Capture the cell that displays the provided text and extract its [x, y] central coordinate. 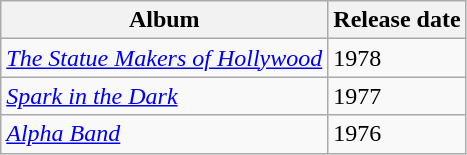
1976 [397, 134]
Album [164, 20]
1978 [397, 58]
Spark in the Dark [164, 96]
Alpha Band [164, 134]
The Statue Makers of Hollywood [164, 58]
Release date [397, 20]
1977 [397, 96]
